Detect which cell encompasses the target text, then output its [X, Y] center coordinate. 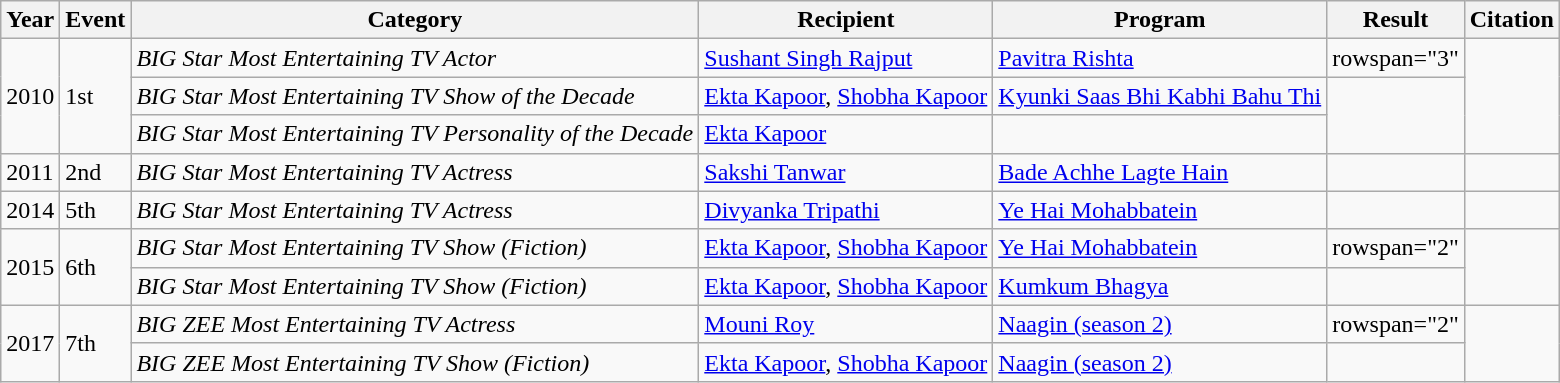
2010 [30, 96]
Pavitra Rishta [1160, 58]
Program [1160, 20]
Kyunki Saas Bhi Kabhi Bahu Thi [1160, 96]
2014 [30, 210]
Event [96, 20]
Kumkum Bhagya [1160, 286]
Result [1396, 20]
2015 [30, 267]
Mouni Roy [846, 324]
2nd [96, 172]
BIG ZEE Most Entertaining TV Actress [415, 324]
BIG Star Most Entertaining TV Actor [415, 58]
2011 [30, 172]
Category [415, 20]
Citation [1512, 20]
6th [96, 267]
1st [96, 96]
Recipient [846, 20]
rowspan="3" [1396, 58]
BIG Star Most Entertaining TV Personality of the Decade [415, 134]
Bade Achhe Lagte Hain [1160, 172]
Divyanka Tripathi [846, 210]
Sakshi Tanwar [846, 172]
BIG Star Most Entertaining TV Show of the Decade [415, 96]
5th [96, 210]
7th [96, 343]
Year [30, 20]
BIG ZEE Most Entertaining TV Show (Fiction) [415, 362]
2017 [30, 343]
Sushant Singh Rajput [846, 58]
Ekta Kapoor [846, 134]
